Pinpoint the cell where the given text exists, returning its [X, Y] midpoint coordinate. 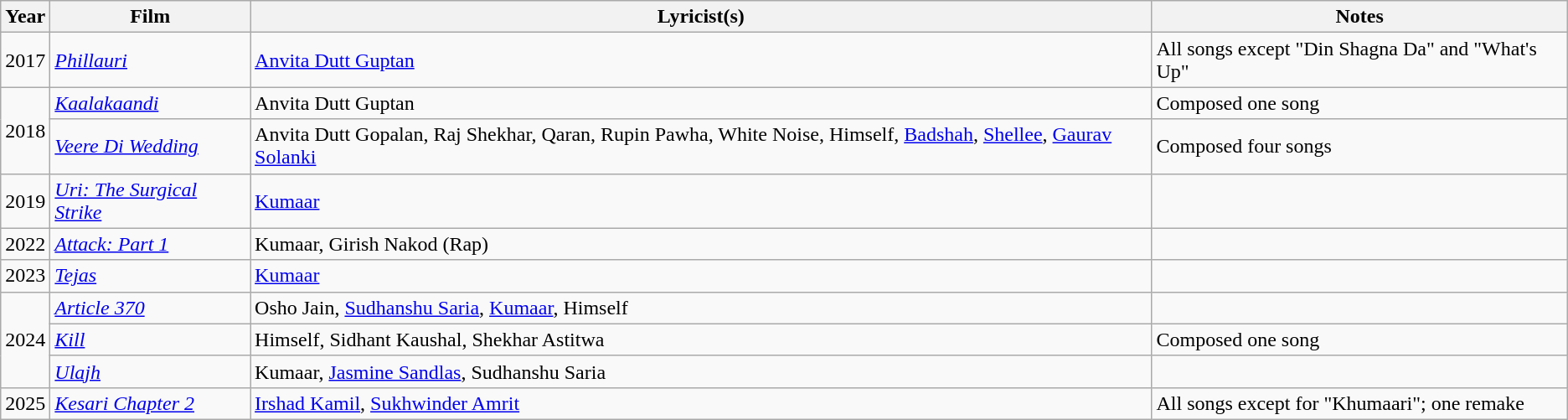
All songs except for "Khumaari"; one remake [1359, 403]
Attack: Part 1 [151, 244]
Kumaar, Girish Nakod (Rap) [701, 244]
All songs except "Din Shagna Da" and "What's Up" [1359, 60]
Anvita Dutt Gopalan, Raj Shekhar, Qaran, Rupin Pawha, White Noise, Himself, Badshah, Shellee, Gaurav Solanki [701, 146]
Year [25, 17]
Osho Jain, Sudhanshu Saria, Kumaar, Himself [701, 308]
2017 [25, 60]
Irshad Kamil, Sukhwinder Amrit [701, 403]
Article 370 [151, 308]
2024 [25, 340]
2018 [25, 131]
Notes [1359, 17]
Ulajh [151, 371]
Kesari Chapter 2 [151, 403]
Kaalakaandi [151, 103]
Phillauri [151, 60]
2022 [25, 244]
2025 [25, 403]
Film [151, 17]
Kill [151, 340]
Uri: The Surgical Strike [151, 201]
Tejas [151, 276]
Himself, Sidhant Kaushal, Shekhar Astitwa [701, 340]
Kumaar, Jasmine Sandlas, Sudhanshu Saria [701, 371]
Lyricist(s) [701, 17]
Composed four songs [1359, 146]
Veere Di Wedding [151, 146]
2023 [25, 276]
2019 [25, 201]
